Extract the [X, Y] coordinate from the center of the cell holding the provided text.  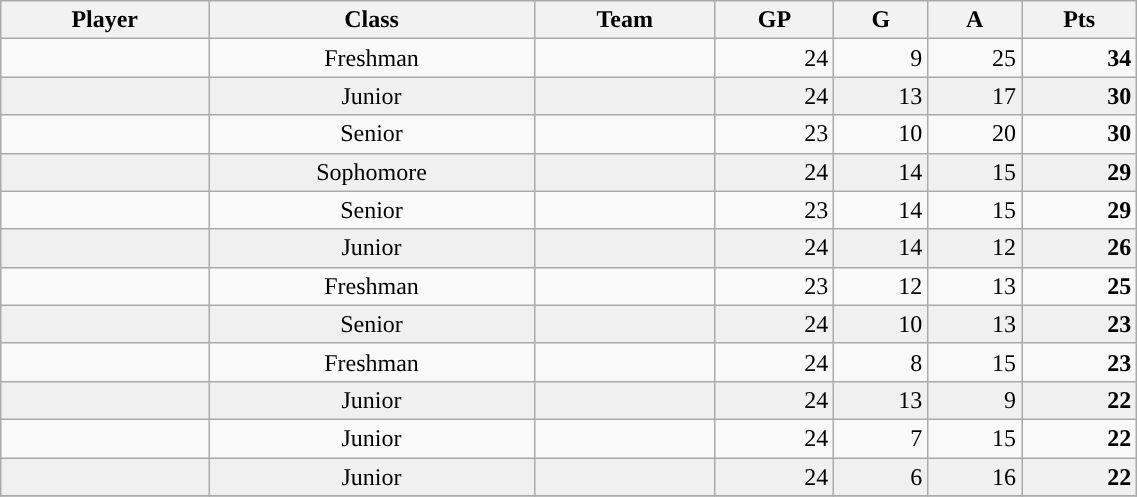
Team [624, 20]
7 [881, 438]
G [881, 20]
GP [774, 20]
6 [881, 477]
A [975, 20]
20 [975, 134]
16 [975, 477]
Class [372, 20]
Pts [1080, 20]
26 [1080, 248]
17 [975, 96]
8 [881, 362]
Sophomore [372, 172]
Player [105, 20]
34 [1080, 58]
